Find where the given text appears and provide that cell's center as [X, Y] coordinate. 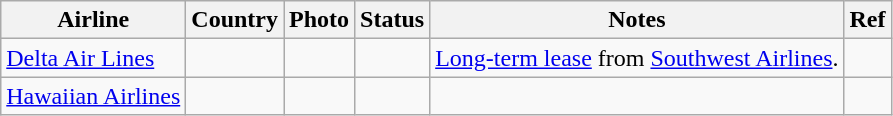
Long-term lease from Southwest Airlines. [637, 58]
Ref [868, 20]
Airline [94, 20]
Delta Air Lines [94, 58]
Hawaiian Airlines [94, 96]
Notes [637, 20]
Country [235, 20]
Status [392, 20]
Photo [320, 20]
